Find where the given text appears and provide that cell's center as [X, Y] coordinate. 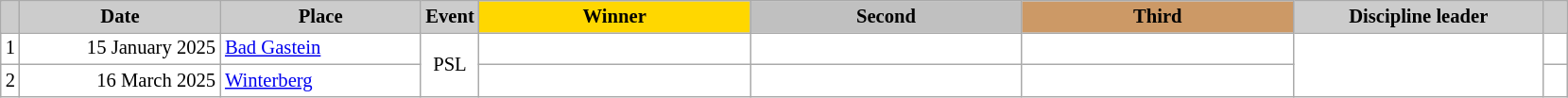
PSL [450, 64]
Event [450, 16]
1 [10, 48]
15 January 2025 [120, 48]
Second [887, 16]
Date [120, 16]
Winner [614, 16]
16 March 2025 [120, 80]
Third [1157, 16]
Winterberg [320, 80]
Place [320, 16]
2 [10, 80]
Discipline leader [1418, 16]
Bad Gastein [320, 48]
